Find where the given text appears and provide that cell's center as (x, y) coordinate. 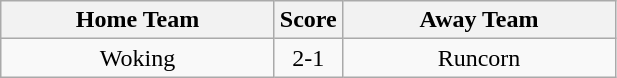
Home Team (138, 20)
Score (308, 20)
Runcorn (479, 58)
Away Team (479, 20)
Woking (138, 58)
2-1 (308, 58)
